For the text-containing cell, return its midpoint in (X, Y) coordinate format. 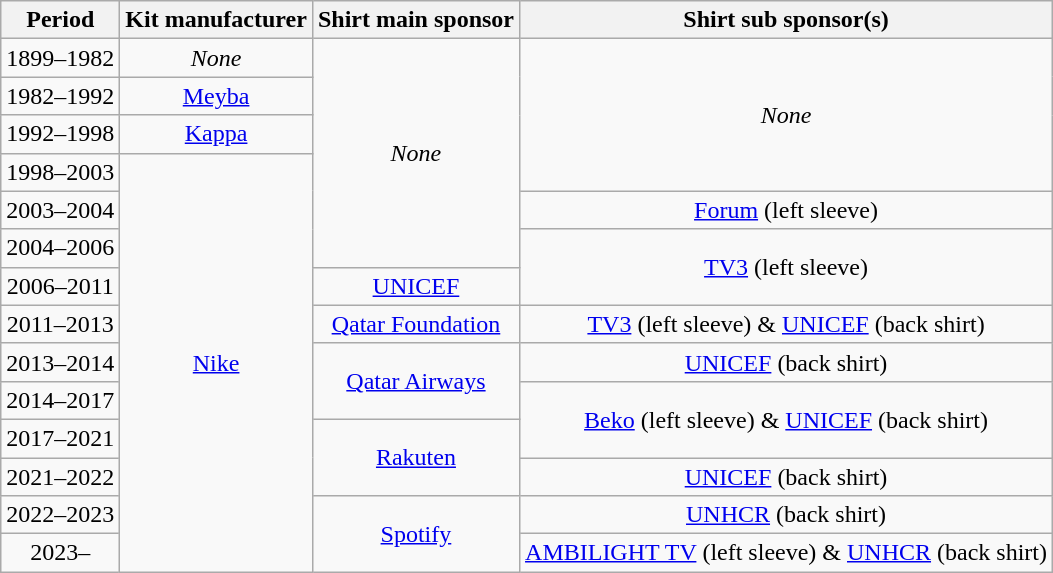
2023– (60, 553)
TV3 (left sleeve) (786, 267)
Qatar Foundation (416, 324)
Period (60, 20)
2003–2004 (60, 210)
Nike (216, 362)
Spotify (416, 534)
Beko (left sleeve) & UNICEF (back shirt) (786, 419)
Shirt main sponsor (416, 20)
Kit manufacturer (216, 20)
AMBILIGHT TV (left sleeve) & UNHCR (back shirt) (786, 553)
1992–1998 (60, 134)
Qatar Airways (416, 381)
2006–2011 (60, 286)
Forum (left sleeve) (786, 210)
2022–2023 (60, 515)
Rakuten (416, 457)
TV3 (left sleeve) & UNICEF (back shirt) (786, 324)
1998–2003 (60, 172)
UNHCR (back shirt) (786, 515)
Kappa (216, 134)
2011–2013 (60, 324)
2013–2014 (60, 362)
2014–2017 (60, 400)
2021–2022 (60, 477)
Meyba (216, 96)
Shirt sub sponsor(s) (786, 20)
1899–1982 (60, 58)
2004–2006 (60, 248)
UNICEF (416, 286)
2017–2021 (60, 438)
1982–1992 (60, 96)
